For the text-containing cell, return its midpoint in (X, Y) coordinate format. 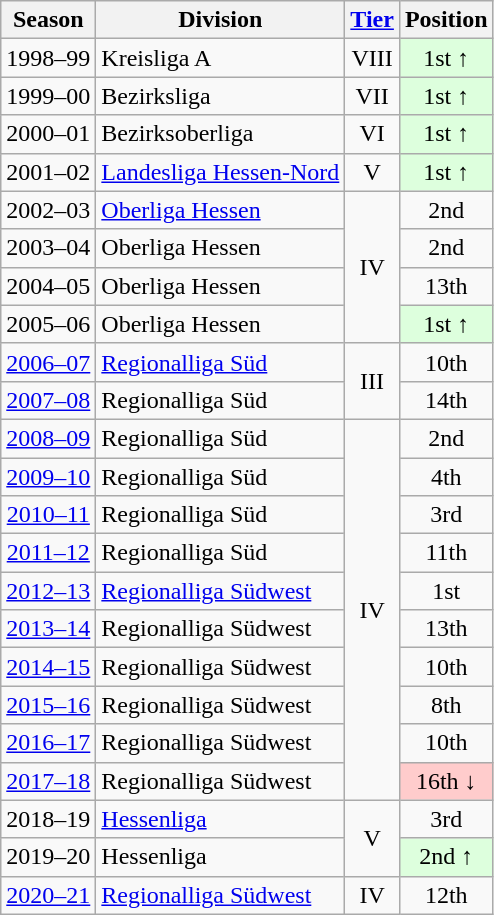
1998–99 (48, 58)
VIII (372, 58)
2017–18 (48, 781)
8th (446, 705)
2014–15 (48, 667)
VI (372, 134)
2007–08 (48, 400)
1st (446, 591)
2nd ↑ (446, 857)
2009–10 (48, 477)
2015–16 (48, 705)
Position (446, 20)
Landesliga Hessen-Nord (220, 172)
2002–03 (48, 210)
16th ↓ (446, 781)
2016–17 (48, 743)
2005–06 (48, 324)
Bezirksoberliga (220, 134)
2019–20 (48, 857)
2012–13 (48, 591)
2004–05 (48, 286)
Tier (372, 20)
III (372, 381)
Division (220, 20)
4th (446, 477)
1999–00 (48, 96)
2013–14 (48, 629)
14th (446, 400)
2020–21 (48, 895)
Bezirksliga (220, 96)
2010–11 (48, 515)
12th (446, 895)
Season (48, 20)
2000–01 (48, 134)
VII (372, 96)
2001–02 (48, 172)
11th (446, 553)
2003–04 (48, 248)
2008–09 (48, 438)
2011–12 (48, 553)
Kreisliga A (220, 58)
2018–19 (48, 819)
2006–07 (48, 362)
